Capture the cell that displays the provided text and extract its (X, Y) central coordinate. 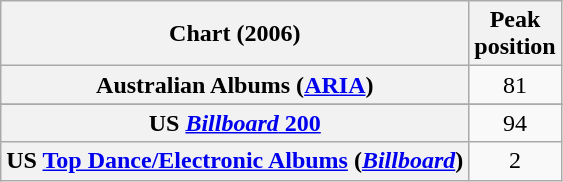
81 (515, 85)
US Billboard 200 (235, 123)
94 (515, 123)
2 (515, 161)
Peakposition (515, 34)
US Top Dance/Electronic Albums (Billboard) (235, 161)
Australian Albums (ARIA) (235, 85)
Chart (2006) (235, 34)
